From the cell containing the given text, extract its center point as (x, y) coordinate. 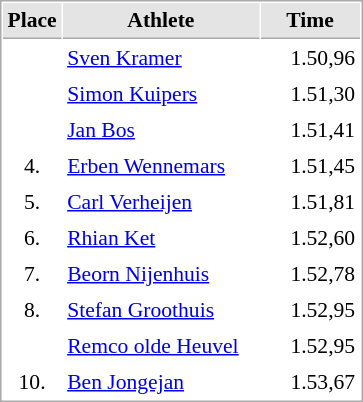
1.51,45 (310, 165)
Sven Kramer (161, 57)
1.51,30 (310, 93)
Rhian Ket (161, 237)
1.51,81 (310, 201)
10. (32, 381)
Time (310, 21)
4. (32, 165)
Simon Kuipers (161, 93)
5. (32, 201)
1.52,78 (310, 273)
1.50,96 (310, 57)
Stefan Groothuis (161, 309)
Athlete (161, 21)
7. (32, 273)
Place (32, 21)
Ben Jongejan (161, 381)
Carl Verheijen (161, 201)
Jan Bos (161, 129)
6. (32, 237)
1.53,67 (310, 381)
Erben Wennemars (161, 165)
1.52,60 (310, 237)
1.51,41 (310, 129)
Beorn Nijenhuis (161, 273)
Remco olde Heuvel (161, 345)
8. (32, 309)
